Return the (x, y) coordinate for the center point of the cell that contains the specified text.  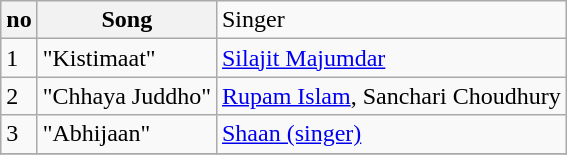
Song (126, 20)
2 (19, 96)
3 (19, 134)
1 (19, 58)
"Chhaya Juddho" (126, 96)
"Kistimaat" (126, 58)
Shaan (singer) (391, 134)
"Abhijaan" (126, 134)
Rupam Islam, Sanchari Choudhury (391, 96)
Silajit Majumdar (391, 58)
Singer (391, 20)
no (19, 20)
